Identify which cell holds the provided text, then report its (X, Y) central coordinate. 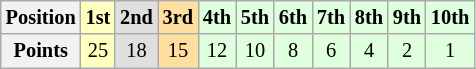
1 (450, 51)
2 (407, 51)
5th (255, 17)
Position (41, 17)
8 (293, 51)
18 (136, 51)
3rd (178, 17)
8th (369, 17)
2nd (136, 17)
10th (450, 17)
15 (178, 51)
4th (217, 17)
1st (98, 17)
Points (41, 51)
12 (217, 51)
6th (293, 17)
25 (98, 51)
10 (255, 51)
4 (369, 51)
6 (331, 51)
9th (407, 17)
7th (331, 17)
